For the text-containing cell, return its midpoint in [X, Y] coordinate format. 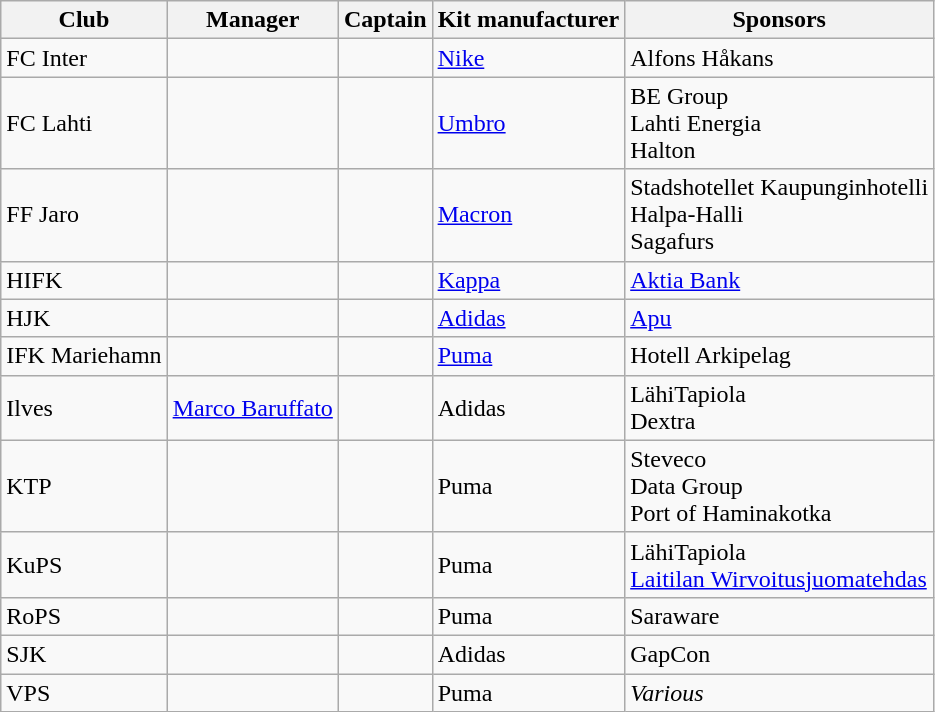
LähiTapiola Laitilan Wirvoitusjuomatehdas [780, 564]
Nike [528, 58]
BE Group Lahti Energia Halton [780, 123]
Club [84, 20]
Umbro [528, 123]
HIFK [84, 280]
KuPS [84, 564]
Marco Baruffato [252, 408]
Sponsors [780, 20]
GapCon [780, 654]
VPS [84, 693]
FC Inter [84, 58]
Kit manufacturer [528, 20]
IFK Mariehamn [84, 356]
SJK [84, 654]
Various [780, 693]
Captain [385, 20]
Alfons Håkans [780, 58]
LähiTapiola Dextra [780, 408]
Kappa [528, 280]
Macron [528, 215]
Saraware [780, 616]
Apu [780, 318]
Manager [252, 20]
FF Jaro [84, 215]
KTP [84, 486]
FC Lahti [84, 123]
RoPS [84, 616]
Ilves [84, 408]
Aktia Bank [780, 280]
Steveco Data Group Port of Haminakotka [780, 486]
Stadshotellet Kaupunginhotelli Halpa-Halli Sagafurs [780, 215]
Hotell Arkipelag [780, 356]
HJK [84, 318]
